Find where the given text appears and provide that cell's center as [X, Y] coordinate. 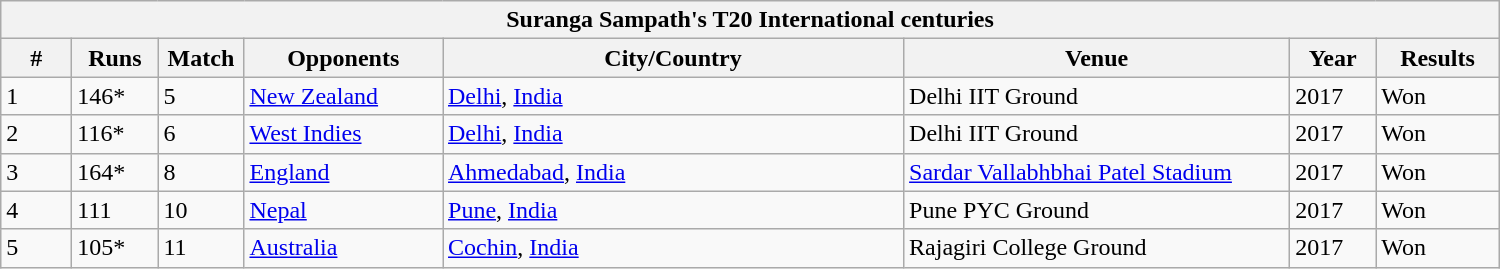
146* [115, 96]
1 [36, 96]
11 [201, 248]
Ahmedabad, India [672, 172]
Suranga Sampath's T20 International centuries [750, 20]
105* [115, 248]
2 [36, 134]
Results [1438, 58]
8 [201, 172]
West Indies [344, 134]
Year [1333, 58]
Pune PYC Ground [1097, 210]
Nepal [344, 210]
4 [36, 210]
Sardar Vallabhbhai Patel Stadium [1097, 172]
# [36, 58]
3 [36, 172]
Cochin, India [672, 248]
Venue [1097, 58]
Runs [115, 58]
England [344, 172]
10 [201, 210]
Opponents [344, 58]
111 [115, 210]
Match [201, 58]
Pune, India [672, 210]
6 [201, 134]
City/Country [672, 58]
Australia [344, 248]
164* [115, 172]
116* [115, 134]
Rajagiri College Ground [1097, 248]
New Zealand [344, 96]
